Detect which cell encompasses the target text, then output its [X, Y] center coordinate. 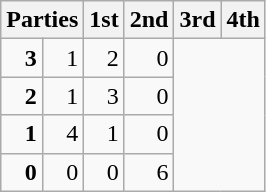
2nd [149, 20]
6 [149, 172]
4th [243, 20]
Parties [42, 20]
1st [104, 20]
4 [63, 134]
3rd [198, 20]
